Search for the cell housing the specified text and yield its [x, y] center coordinate. 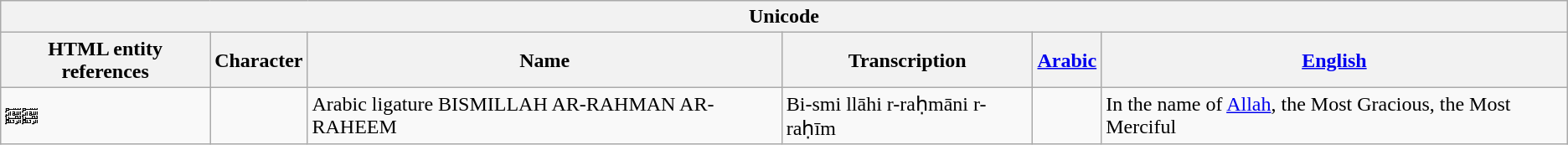
In the name of Allah, the Most Gracious, the Most Merciful [1335, 116]
Arabic ligature BISMILLAH AR-RAHMAN AR-RAHEEM [544, 116]
Arabic [1067, 60]
Name [544, 60]
English [1335, 60]
Bi-smi llāhi r-raḥmāni r-raḥīm [907, 116]
Unicode [784, 17]
HTML entity references [106, 60]
﷽﷽ [106, 116]
Transcription [907, 60]
Character [259, 60]
